Return the (x, y) coordinate for the center point of the cell that contains the specified text.  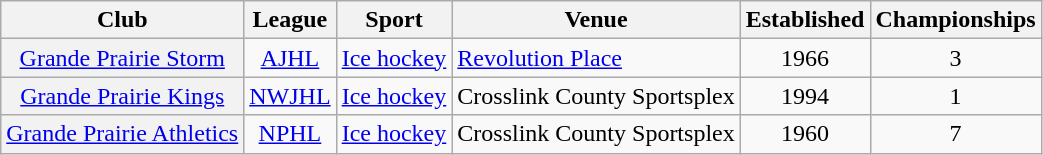
AJHL (290, 58)
1 (956, 96)
Venue (596, 20)
Club (122, 20)
1960 (805, 134)
Sport (394, 20)
League (290, 20)
NWJHL (290, 96)
Championships (956, 20)
Grande Prairie Kings (122, 96)
7 (956, 134)
Grande Prairie Athletics (122, 134)
Grande Prairie Storm (122, 58)
Revolution Place (596, 58)
1966 (805, 58)
3 (956, 58)
Established (805, 20)
1994 (805, 96)
NPHL (290, 134)
